From the cell containing the given text, extract its center point as (x, y) coordinate. 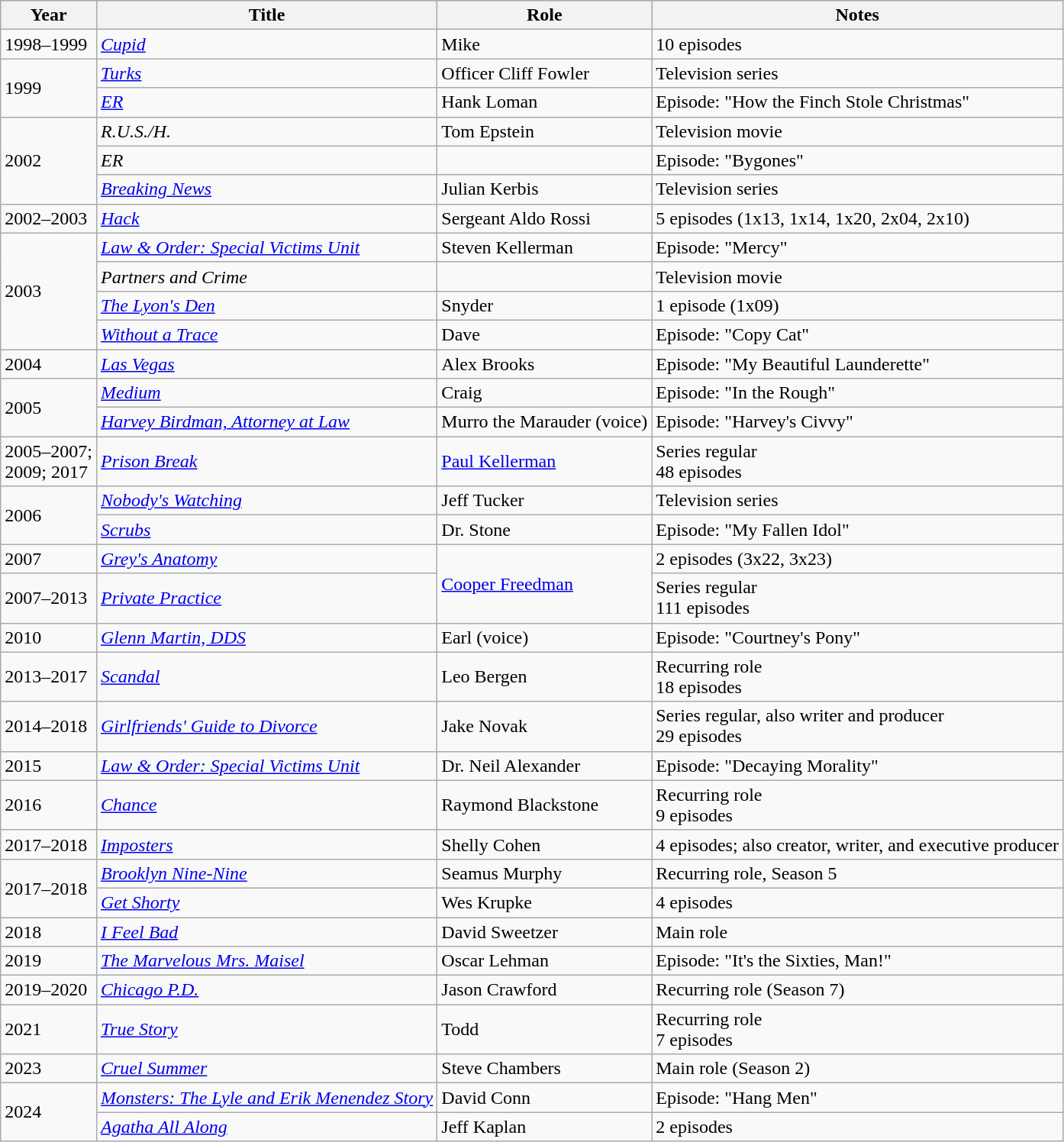
Jeff Tucker (545, 501)
2004 (49, 364)
1998–1999 (49, 44)
Sergeant Aldo Rossi (545, 218)
Brooklyn Nine-Nine (266, 873)
2007 (49, 559)
Medium (266, 393)
Earl (voice) (545, 637)
Officer Cliff Fowler (545, 73)
Alex Brooks (545, 364)
Recurring role9 episodes (858, 805)
2 episodes (858, 1127)
10 episodes (858, 44)
Scandal (266, 676)
2005–2007; 2009; 2017 (49, 461)
Get Shorty (266, 902)
Steven Kellerman (545, 247)
Recurring role, Season 5 (858, 873)
Episode: "My Fallen Idol" (858, 530)
Series regular, also writer and producer29 episodes (858, 727)
True Story (266, 1029)
Jeff Kaplan (545, 1127)
4 episodes; also creator, writer, and executive producer (858, 844)
Steve Chambers (545, 1069)
David Conn (545, 1098)
5 episodes (1x13, 1x14, 1x20, 2x04, 2x10) (858, 218)
Chicago P.D. (266, 990)
Oscar Lehman (545, 961)
The Marvelous Mrs. Maisel (266, 961)
Recurring role18 episodes (858, 676)
Monsters: The Lyle and Erik Menendez Story (266, 1098)
Dr. Neil Alexander (545, 766)
Jake Novak (545, 727)
Grey's Anatomy (266, 559)
Leo Bergen (545, 676)
Without a Trace (266, 334)
Recurring role (Season 7) (858, 990)
Nobody's Watching (266, 501)
Episode: "How the Finch Stole Christmas" (858, 102)
2015 (49, 766)
2019–2020 (49, 990)
Notes (858, 15)
Series regular 111 episodes (858, 598)
2006 (49, 515)
Episode: "It's the Sixties, Man!" (858, 961)
Main role (858, 932)
Raymond Blackstone (545, 805)
Episode: "Mercy" (858, 247)
2018 (49, 932)
Series regular 48 episodes (858, 461)
Wes Krupke (545, 902)
R.U.S./H. (266, 131)
2014–2018 (49, 727)
Todd (545, 1029)
Agatha All Along (266, 1127)
Julian Kerbis (545, 189)
Recurring role7 episodes (858, 1029)
2016 (49, 805)
Episode: "Bygones" (858, 160)
Scrubs (266, 530)
I Feel Bad (266, 932)
Dr. Stone (545, 530)
Main role (Season 2) (858, 1069)
Private Practice (266, 598)
Snyder (545, 305)
Role (545, 15)
Girlfriends' Guide to Divorce (266, 727)
2013–2017 (49, 676)
4 episodes (858, 902)
Partners and Crime (266, 276)
Imposters (266, 844)
2010 (49, 637)
Paul Kellerman (545, 461)
Episode: "My Beautiful Launderette" (858, 364)
Cruel Summer (266, 1069)
2 episodes (3x22, 3x23) (858, 559)
2002 (49, 160)
Murro the Marauder (voice) (545, 422)
Seamus Murphy (545, 873)
Hack (266, 218)
Episode: "Harvey's Civvy" (858, 422)
1 episode (1x09) (858, 305)
Year (49, 15)
Hank Loman (545, 102)
The Lyon's Den (266, 305)
Episode: "In the Rough" (858, 393)
1999 (49, 88)
Craig (545, 393)
Mike (545, 44)
Episode: "Copy Cat" (858, 334)
Turks (266, 73)
Glenn Martin, DDS (266, 637)
Las Vegas (266, 364)
Episode: "Decaying Morality" (858, 766)
2019 (49, 961)
Title (266, 15)
2024 (49, 1112)
2003 (49, 291)
Cupid (266, 44)
Dave (545, 334)
Tom Epstein (545, 131)
2002–2003 (49, 218)
Prison Break (266, 461)
2005 (49, 408)
Episode: "Courtney's Pony" (858, 637)
2021 (49, 1029)
Cooper Freedman (545, 583)
Breaking News (266, 189)
Harvey Birdman, Attorney at Law (266, 422)
Jason Crawford (545, 990)
Chance (266, 805)
Shelly Cohen (545, 844)
2007–2013 (49, 598)
2023 (49, 1069)
Episode: "Hang Men" (858, 1098)
David Sweetzer (545, 932)
